Scan for the cell matching the given text and deliver its (X, Y) coordinate at center. 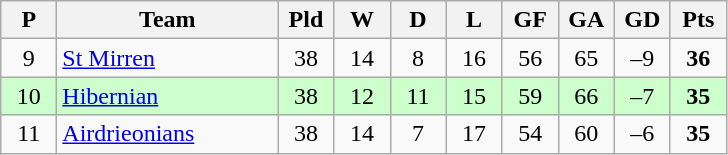
7 (418, 134)
GD (642, 20)
9 (29, 58)
D (418, 20)
–6 (642, 134)
10 (29, 96)
GF (530, 20)
–9 (642, 58)
36 (698, 58)
Pts (698, 20)
17 (474, 134)
St Mirren (168, 58)
W (362, 20)
16 (474, 58)
65 (586, 58)
L (474, 20)
Team (168, 20)
8 (418, 58)
Pld (306, 20)
Airdrieonians (168, 134)
66 (586, 96)
Hibernian (168, 96)
60 (586, 134)
12 (362, 96)
56 (530, 58)
P (29, 20)
–7 (642, 96)
15 (474, 96)
GA (586, 20)
54 (530, 134)
59 (530, 96)
